Identify which cell holds the provided text, then report its (x, y) central coordinate. 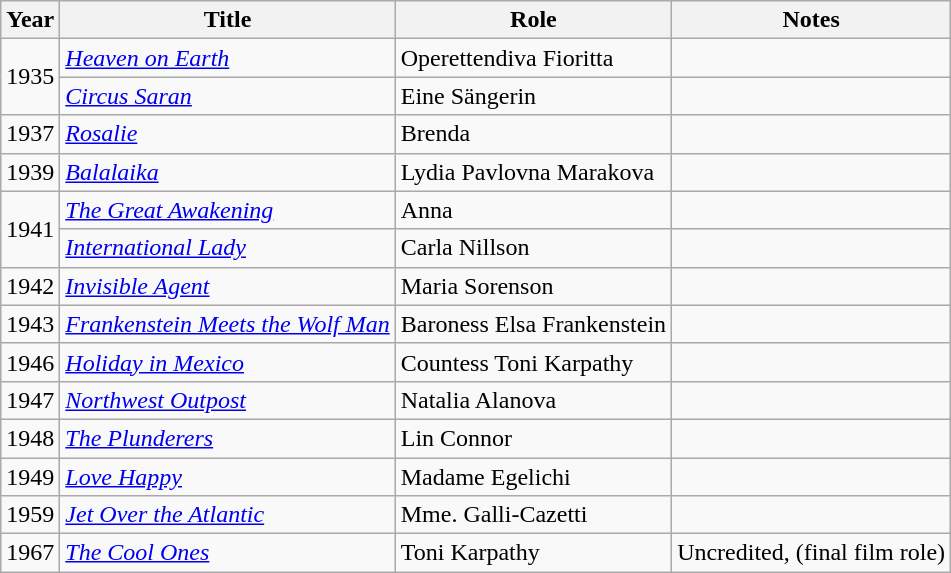
Invisible Agent (228, 286)
Circus Saran (228, 96)
Madame Egelichi (533, 477)
1943 (30, 324)
Uncredited, (final film role) (812, 553)
Frankenstein Meets the Wolf Man (228, 324)
Natalia Alanova (533, 400)
Countess Toni Karpathy (533, 362)
1947 (30, 400)
Northwest Outpost (228, 400)
Maria Sorenson (533, 286)
1942 (30, 286)
Notes (812, 20)
Anna (533, 210)
Operettendiva Fioritta (533, 58)
Year (30, 20)
Jet Over the Atlantic (228, 515)
Holiday in Mexico (228, 362)
1967 (30, 553)
Balalaika (228, 172)
Heaven on Earth (228, 58)
1939 (30, 172)
1937 (30, 134)
The Cool Ones (228, 553)
Toni Karpathy (533, 553)
Love Happy (228, 477)
Baroness Elsa Frankenstein (533, 324)
Lin Connor (533, 438)
Eine Sängerin (533, 96)
Carla Nillson (533, 248)
The Great Awakening (228, 210)
Title (228, 20)
Mme. Galli-Cazetti (533, 515)
International Lady (228, 248)
Role (533, 20)
Rosalie (228, 134)
Lydia Pavlovna Marakova (533, 172)
The Plunderers (228, 438)
1935 (30, 77)
1949 (30, 477)
1948 (30, 438)
Brenda (533, 134)
1959 (30, 515)
1941 (30, 229)
1946 (30, 362)
